Extract the (x, y) coordinate from the center of the cell holding the provided text.  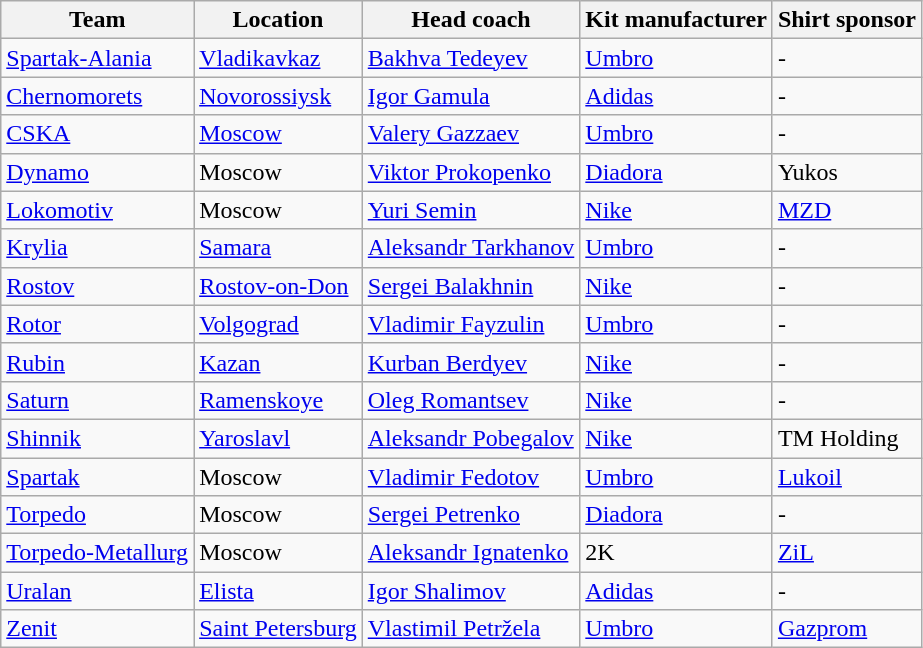
Kurban Berdyev (471, 362)
MZD (846, 210)
Vladimir Fayzulin (471, 324)
Krylia (98, 248)
ZiL (846, 553)
Igor Shalimov (471, 591)
Rubin (98, 362)
Shirt sponsor (846, 20)
Location (278, 20)
Yuri Semin (471, 210)
Torpedo (98, 515)
Novorossiysk (278, 96)
Uralan (98, 591)
Aleksandr Tarkhanov (471, 248)
2K (676, 553)
Lokomotiv (98, 210)
Samara (278, 248)
Vlastimil Petržela (471, 629)
Oleg Romantsev (471, 400)
Chernomorets (98, 96)
Shinnik (98, 438)
Ramenskoye (278, 400)
Rostov-on-Don (278, 286)
Sergei Petrenko (471, 515)
Lukoil (846, 477)
Aleksandr Ignatenko (471, 553)
Gazprom (846, 629)
Sergei Balakhnin (471, 286)
Viktor Prokopenko (471, 172)
TM Holding (846, 438)
Team (98, 20)
Kit manufacturer (676, 20)
CSKA (98, 134)
Valery Gazzaev (471, 134)
Bakhva Tedeyev (471, 58)
Vladikavkaz (278, 58)
Yukos (846, 172)
Rotor (98, 324)
Volgograd (278, 324)
Yaroslavl (278, 438)
Saint Petersburg (278, 629)
Zenit (98, 629)
Aleksandr Pobegalov (471, 438)
Vladimir Fedotov (471, 477)
Rostov (98, 286)
Kazan (278, 362)
Igor Gamula (471, 96)
Head coach (471, 20)
Saturn (98, 400)
Dynamo (98, 172)
Spartak (98, 477)
Torpedo-Metallurg (98, 553)
Elista (278, 591)
Spartak-Alania (98, 58)
